Pinpoint the cell where the given text exists, returning its (X, Y) midpoint coordinate. 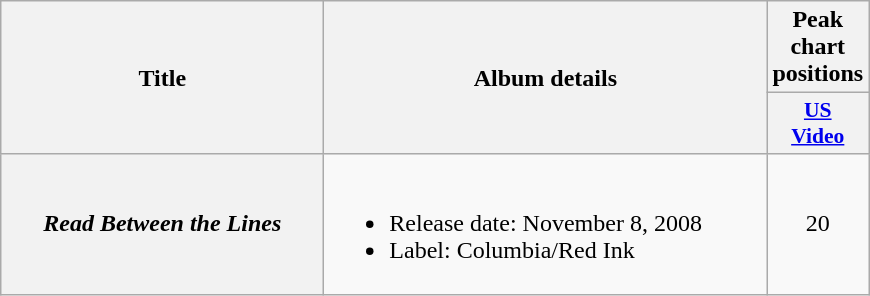
Title (162, 78)
20 (818, 224)
Peak chart positions (818, 47)
Release date: November 8, 2008Label: Columbia/Red Ink (546, 224)
USVideo (818, 124)
Album details (546, 78)
Read Between the Lines (162, 224)
